Identify which cell holds the provided text, then report its [x, y] central coordinate. 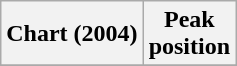
Chart (2004) [72, 34]
Peakposition [189, 34]
